For the text-containing cell, return its midpoint in [x, y] coordinate format. 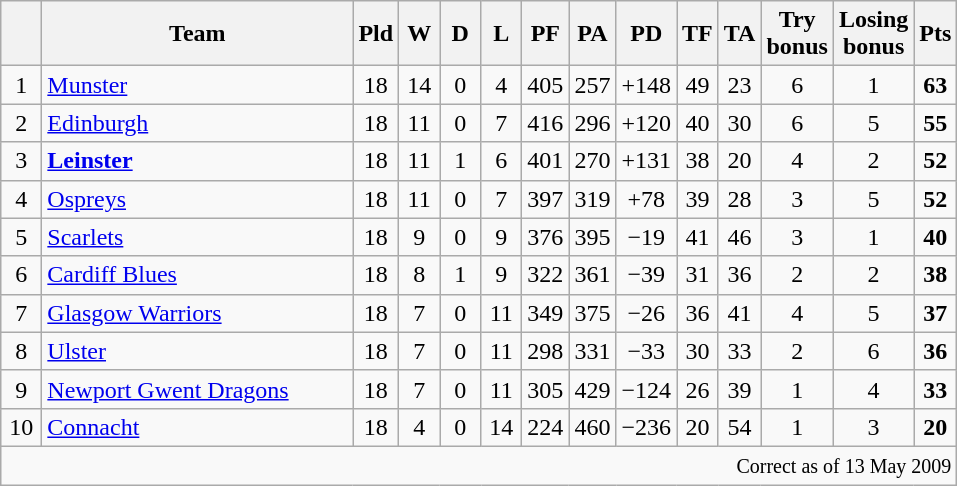
TA [740, 34]
PA [592, 34]
429 [592, 389]
Edinburgh [198, 123]
54 [740, 427]
PD [646, 34]
257 [592, 85]
Newport Gwent Dragons [198, 389]
Cardiff Blues [198, 275]
Scarlets [198, 237]
305 [546, 389]
395 [592, 237]
397 [546, 199]
W [420, 34]
−26 [646, 313]
298 [546, 351]
Glasgow Warriors [198, 313]
361 [592, 275]
319 [592, 199]
Correct as of 13 May 2009 [479, 465]
−124 [646, 389]
Ulster [198, 351]
63 [936, 85]
D [460, 34]
PF [546, 34]
Try bonus [797, 34]
401 [546, 161]
−33 [646, 351]
376 [546, 237]
Leinster [198, 161]
Ospreys [198, 199]
322 [546, 275]
Losing bonus [873, 34]
+120 [646, 123]
TF [698, 34]
+78 [646, 199]
Team [198, 34]
L [502, 34]
460 [592, 427]
416 [546, 123]
+131 [646, 161]
296 [592, 123]
37 [936, 313]
28 [740, 199]
Pts [936, 34]
349 [546, 313]
Pld [376, 34]
49 [698, 85]
−236 [646, 427]
−19 [646, 237]
26 [698, 389]
375 [592, 313]
405 [546, 85]
55 [936, 123]
31 [698, 275]
Connacht [198, 427]
−39 [646, 275]
23 [740, 85]
331 [592, 351]
46 [740, 237]
270 [592, 161]
224 [546, 427]
Munster [198, 85]
10 [22, 427]
+148 [646, 85]
